Identify which cell holds the provided text, then report its (X, Y) central coordinate. 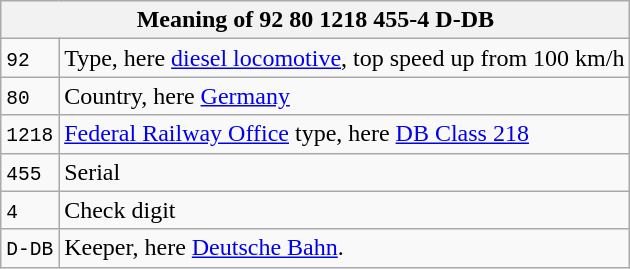
92 (30, 58)
455 (30, 172)
Country, here Germany (344, 96)
D-DB (30, 248)
Check digit (344, 210)
Serial (344, 172)
Keeper, here Deutsche Bahn. (344, 248)
Meaning of 92 80 1218 455-4 D-DB (316, 20)
Type, here diesel locomotive, top speed up from 100 km/h (344, 58)
4 (30, 210)
80 (30, 96)
Federal Railway Office type, here DB Class 218 (344, 134)
1218 (30, 134)
